Extract the [X, Y] coordinate from the center of the cell holding the provided text.  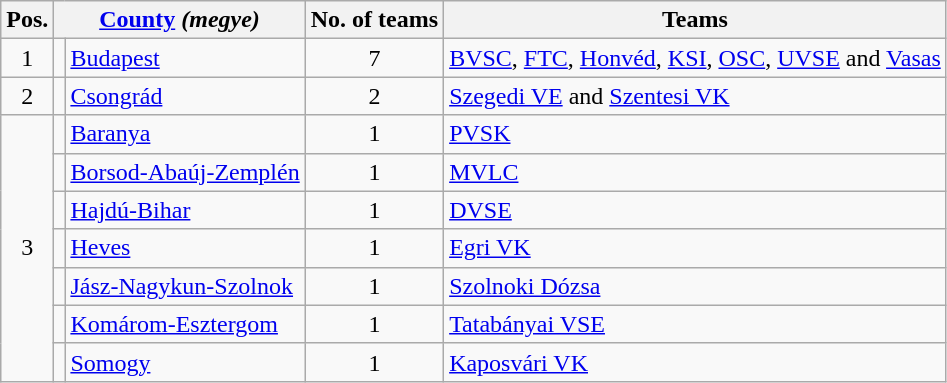
7 [374, 58]
Jász-Nagykun-Szolnok [185, 286]
Pos. [28, 20]
3 [28, 248]
Szegedi VE and Szentesi VK [696, 96]
Baranya [185, 134]
DVSE [696, 210]
MVLC [696, 172]
Egri VK [696, 248]
Komárom-Esztergom [185, 324]
Heves [185, 248]
Tatabányai VSE [696, 324]
Borsod-Abaúj-Zemplén [185, 172]
Szolnoki Dózsa [696, 286]
BVSC, FTC, Honvéd, KSI, OSC, UVSE and Vasas [696, 58]
Budapest [185, 58]
Csongrád [185, 96]
PVSK [696, 134]
No. of teams [374, 20]
Teams [696, 20]
Kaposvári VK [696, 362]
County (megye) [180, 20]
Hajdú-Bihar [185, 210]
Somogy [185, 362]
